Determine the (x, y) coordinate at the center of the cell enclosing the given text.  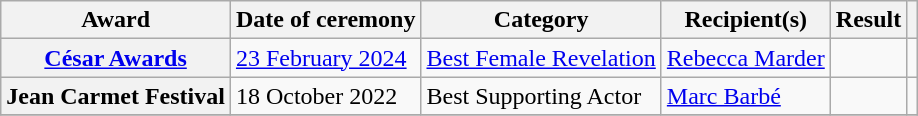
Date of ceremony (326, 20)
Result (868, 20)
Best Female Revelation (541, 58)
Category (541, 20)
Recipient(s) (746, 20)
Award (116, 20)
César Awards (116, 58)
Rebecca Marder (746, 58)
23 February 2024 (326, 58)
Jean Carmet Festival (116, 96)
Marc Barbé (746, 96)
Best Supporting Actor (541, 96)
18 October 2022 (326, 96)
